Scan for the cell matching the given text and deliver its (X, Y) coordinate at center. 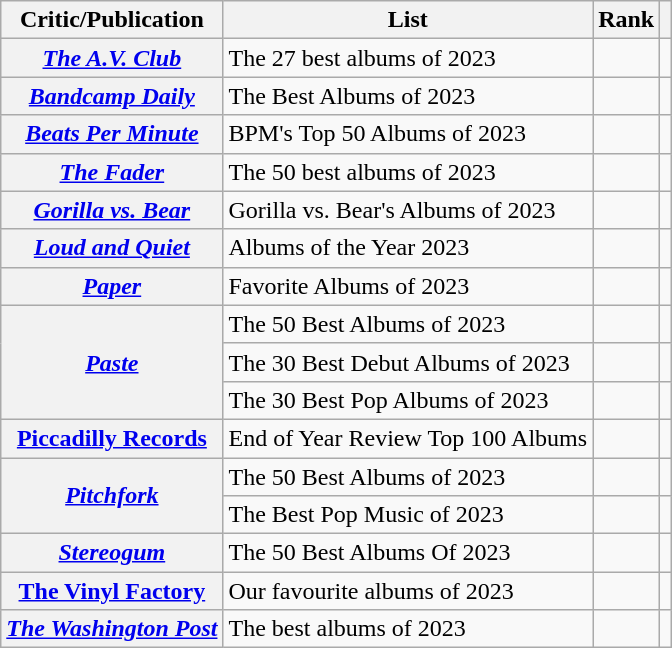
The 27 best albums of 2023 (408, 58)
Gorilla vs. Bear's Albums of 2023 (408, 210)
The A.V. Club (112, 58)
List (408, 20)
Beats Per Minute (112, 134)
The 30 Best Pop Albums of 2023 (408, 400)
Albums of the Year 2023 (408, 248)
Paste (112, 362)
Favorite Albums of 2023 (408, 286)
Piccadilly Records (112, 438)
Loud and Quiet (112, 248)
The 50 best albums of 2023 (408, 172)
Critic/Publication (112, 20)
Rank (626, 20)
The Washington Post (112, 629)
The Best Pop Music of 2023 (408, 515)
End of Year Review Top 100 Albums (408, 438)
The 50 Best Albums Of 2023 (408, 553)
The Best Albums of 2023 (408, 96)
BPM's Top 50 Albums of 2023 (408, 134)
Pitchfork (112, 496)
Bandcamp Daily (112, 96)
The 30 Best Debut Albums of 2023 (408, 362)
The Fader (112, 172)
The best albums of 2023 (408, 629)
Gorilla vs. Bear (112, 210)
Stereogum (112, 553)
Paper (112, 286)
The Vinyl Factory (112, 591)
Our favourite albums of 2023 (408, 591)
